Return the [x, y] coordinate for the center point of the cell that contains the specified text.  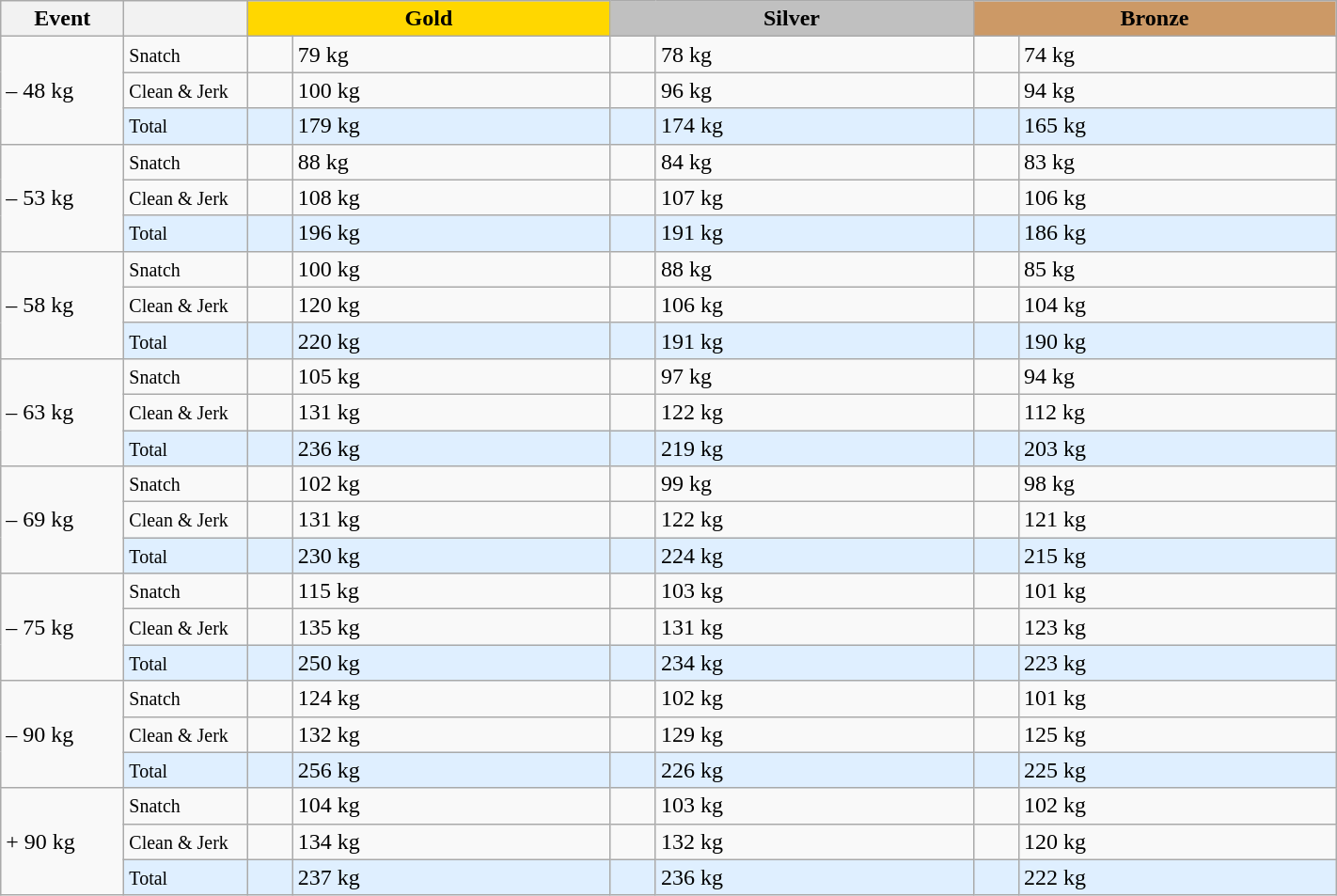
125 kg [1177, 734]
190 kg [1177, 340]
79 kg [451, 55]
Bronze [1155, 19]
– 53 kg [62, 197]
Silver [792, 19]
124 kg [451, 699]
165 kg [1177, 126]
107 kg [814, 197]
237 kg [451, 877]
225 kg [1177, 770]
220 kg [451, 340]
179 kg [451, 126]
115 kg [451, 591]
98 kg [1177, 484]
219 kg [814, 448]
174 kg [814, 126]
112 kg [1177, 412]
83 kg [1177, 162]
96 kg [814, 90]
222 kg [1177, 877]
Gold [429, 19]
– 63 kg [62, 412]
– 90 kg [62, 734]
223 kg [1177, 663]
105 kg [451, 376]
84 kg [814, 162]
+ 90 kg [62, 841]
108 kg [451, 197]
250 kg [451, 663]
– 48 kg [62, 90]
256 kg [451, 770]
234 kg [814, 663]
97 kg [814, 376]
203 kg [1177, 448]
186 kg [1177, 233]
226 kg [814, 770]
99 kg [814, 484]
121 kg [1177, 520]
135 kg [451, 627]
196 kg [451, 233]
123 kg [1177, 627]
224 kg [814, 556]
215 kg [1177, 556]
– 75 kg [62, 627]
– 69 kg [62, 520]
134 kg [451, 841]
78 kg [814, 55]
Event [62, 19]
230 kg [451, 556]
85 kg [1177, 269]
74 kg [1177, 55]
– 58 kg [62, 305]
129 kg [814, 734]
